For the text-containing cell, return its midpoint in (X, Y) coordinate format. 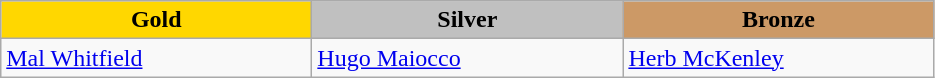
Hugo Maiocco (468, 58)
Silver (468, 20)
Mal Whitfield (156, 58)
Bronze (778, 20)
Gold (156, 20)
Herb McKenley (778, 58)
